Find where the given text appears and provide that cell's center as (x, y) coordinate. 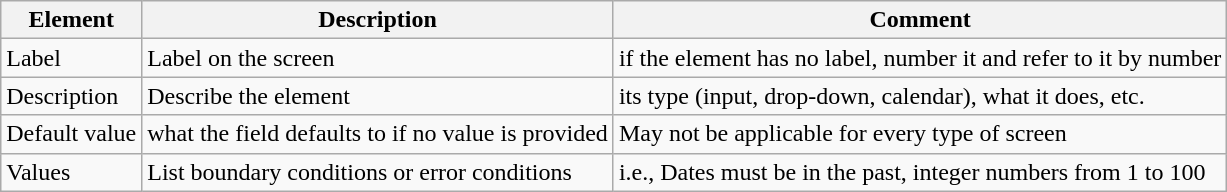
what the field defaults to if no value is provided (378, 134)
its type (input, drop-down, calendar), what it does, etc. (920, 96)
i.e., Dates must be in the past, integer numbers from 1 to 100 (920, 172)
May not be applicable for every type of screen (920, 134)
Values (72, 172)
if the element has no label, number it and refer to it by number (920, 58)
Comment (920, 20)
Element (72, 20)
Label on the screen (378, 58)
Describe the element (378, 96)
List boundary conditions or error conditions (378, 172)
Default value (72, 134)
Label (72, 58)
